Capture the cell that displays the provided text and extract its [X, Y] central coordinate. 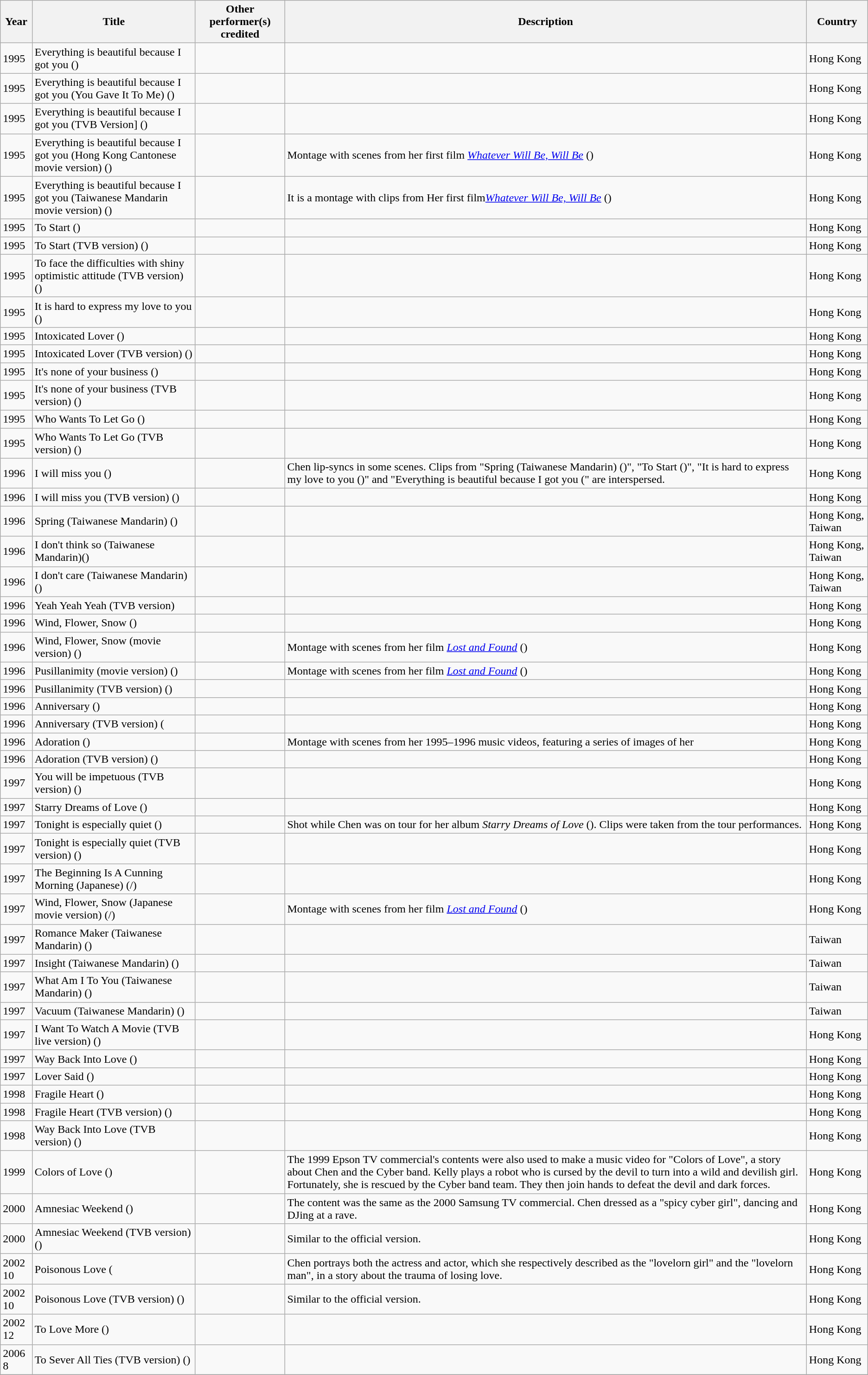
Poisonous Love (TVB version) () [114, 1299]
Everything is beautiful because I got you (Hong Kong Cantonese movie version) () [114, 155]
Country [837, 22]
Pusillanimity (movie version) () [114, 671]
To Start (TVB version) () [114, 245]
Anniversary (TVB version) ( [114, 724]
Title [114, 22]
It is a montage with clips from Her first filmWhatever Will Be, Will Be () [545, 198]
I Want To Watch A Movie (TVB live version) () [114, 1034]
Shot while Chen was on tour for her album Starry Dreams of Love (). Clips were taken from the tour performances. [545, 825]
Who Wants To Let Go (TVB version) () [114, 443]
Way Back Into Love () [114, 1059]
Everything is beautiful because I got you (Taiwanese Mandarin movie version) () [114, 198]
It's none of your business (TVB version) () [114, 395]
Poisonous Love ( [114, 1269]
Montage with scenes from her 1995–1996 music videos, featuring a series of images of her [545, 742]
What Am I To You (Taiwanese Mandarin) () [114, 987]
It is hard to express my love to you () [114, 312]
I don't care (Taiwanese Mandarin) () [114, 582]
Description [545, 22]
Lover Said () [114, 1076]
It's none of your business () [114, 372]
Intoxicated Lover (TVB version) () [114, 353]
To Sever All Ties (TVB version) () [114, 1359]
Tonight is especially quiet (TVB version) () [114, 849]
Tonight is especially quiet () [114, 825]
Fragile Heart () [114, 1094]
Adoration () [114, 742]
Everything is beautiful because I got you (TVB Version] () [114, 119]
To Love More () [114, 1330]
Montage with scenes from her first film Whatever Will Be, Will Be () [545, 155]
Insight (Taiwanese Mandarin) () [114, 963]
Year [17, 22]
The Beginning Is A Cunning Morning (Japanese) (/) [114, 879]
The content was the same as the 2000 Samsung TV commercial. Chen dressed as a "spicy cyber girl", dancing and DJing at a rave. [545, 1209]
Pusillanimity (TVB version) () [114, 688]
Wind, Flower, Snow (Japanese movie version) (/) [114, 909]
Vacuum (Taiwanese Mandarin) () [114, 1011]
I will miss you (TVB version) () [114, 497]
I will miss you () [114, 473]
Romance Maker (Taiwanese Mandarin) () [114, 939]
Amnesiac Weekend (TVB version) () [114, 1239]
Wind, Flower, Snow () [114, 623]
Amnesiac Weekend () [114, 1209]
Anniversary () [114, 706]
Everything is beautiful because I got you (You Gave It To Me) () [114, 88]
1999 [17, 1172]
Starry Dreams of Love () [114, 807]
Adoration (TVB version) () [114, 759]
Wind, Flower, Snow (movie version) () [114, 647]
To Start () [114, 228]
Way Back Into Love (TVB version) () [114, 1136]
To face the difficulties with shiny optimistic attitude (TVB version) () [114, 276]
Spring (Taiwanese Mandarin) () [114, 521]
Everything is beautiful because I got you () [114, 58]
Other performer(s) credited [240, 22]
Intoxicated Lover () [114, 336]
Colors of Love () [114, 1172]
You will be impetuous (TVB version) () [114, 783]
2006 8 [17, 1359]
Who Wants To Let Go () [114, 419]
I don't think so (Taiwanese Mandarin)() [114, 551]
Fragile Heart (TVB version) () [114, 1112]
Yeah Yeah Yeah (TVB version) [114, 605]
2002 12 [17, 1330]
